Detect which cell encompasses the target text, then output its [x, y] center coordinate. 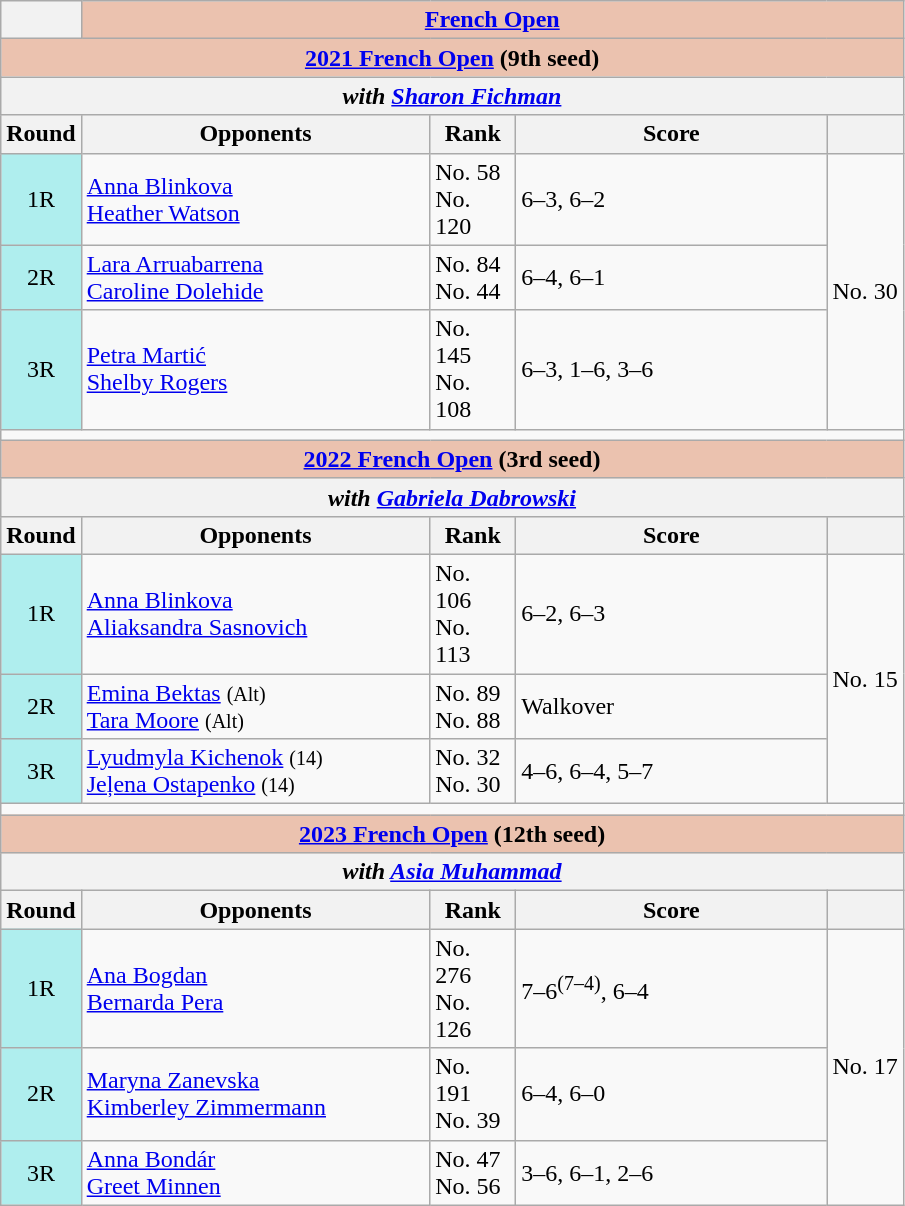
No. 106No. 113 [473, 614]
Walkover [672, 706]
No. 47No. 56 [473, 1172]
with Sharon Fichman [452, 96]
No. 276No. 126 [473, 988]
No. 32No. 30 [473, 772]
6–4, 6–0 [672, 1094]
6–3, 1–6, 3–6 [672, 370]
4–6, 6–4, 5–7 [672, 772]
7–6(7–4), 6–4 [672, 988]
Maryna Zanevska Kimberley Zimmermann [256, 1094]
2023 French Open (12th seed) [452, 834]
Petra Martić Shelby Rogers [256, 370]
6–4, 6–1 [672, 278]
No. 58No. 120 [473, 199]
No. 15 [865, 678]
Anna Bondár Greet Minnen [256, 1172]
with Asia Muhammad [452, 872]
Lara Arruabarrena Caroline Dolehide [256, 278]
with Gabriela Dabrowski [452, 497]
Anna Blinkova Heather Watson [256, 199]
No. 17 [865, 1067]
Lyudmyla Kichenok (14) Jeļena Ostapenko (14) [256, 772]
No. 84No. 44 [473, 278]
French Open [492, 20]
Ana Bogdan Bernarda Pera [256, 988]
2021 French Open (9th seed) [452, 58]
3–6, 6–1, 2–6 [672, 1172]
No. 89No. 88 [473, 706]
6–2, 6–3 [672, 614]
Emina Bektas (Alt) Tara Moore (Alt) [256, 706]
No. 191No. 39 [473, 1094]
Anna Blinkova Aliaksandra Sasnovich [256, 614]
6–3, 6–2 [672, 199]
No. 30 [865, 291]
No. 145No. 108 [473, 370]
2022 French Open (3rd seed) [452, 459]
